Return (X, Y) of the center of cell containing provided text 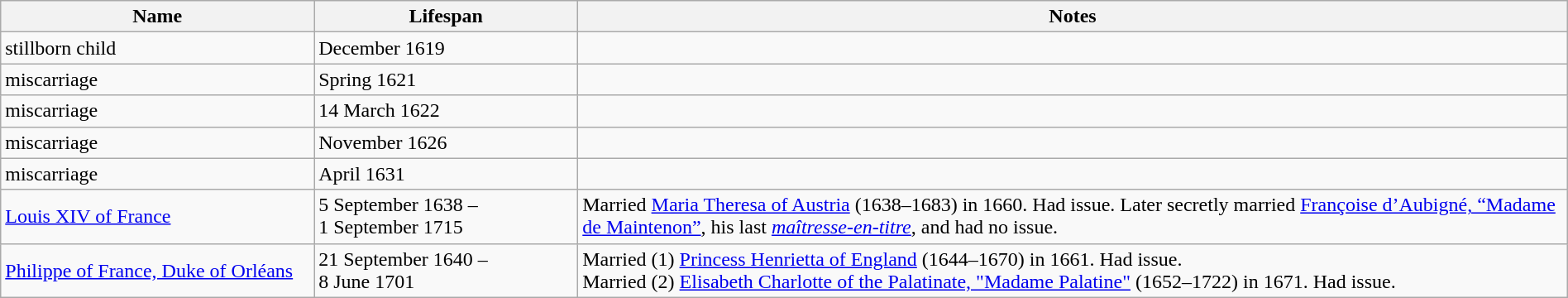
Name (157, 17)
Notes (1073, 17)
April 1631 (447, 174)
Louis XIV of France (157, 217)
stillborn child (157, 48)
Philippe of France, Duke of Orléans (157, 270)
5 September 1638 – 1 September 1715 (447, 217)
Lifespan (447, 17)
Spring 1621 (447, 79)
November 1626 (447, 142)
December 1619 (447, 48)
14 March 1622 (447, 111)
21 September 1640 – 8 June 1701 (447, 270)
